Pinpoint the cell where the given text exists, returning its (x, y) midpoint coordinate. 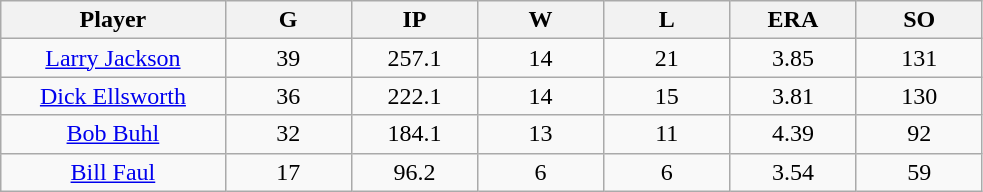
92 (919, 134)
IP (414, 20)
Bill Faul (113, 172)
4.39 (793, 134)
SO (919, 20)
131 (919, 58)
Dick Ellsworth (113, 96)
3.85 (793, 58)
222.1 (414, 96)
21 (667, 58)
130 (919, 96)
257.1 (414, 58)
17 (288, 172)
96.2 (414, 172)
15 (667, 96)
11 (667, 134)
13 (540, 134)
32 (288, 134)
184.1 (414, 134)
39 (288, 58)
3.54 (793, 172)
Bob Buhl (113, 134)
Larry Jackson (113, 58)
36 (288, 96)
W (540, 20)
ERA (793, 20)
3.81 (793, 96)
59 (919, 172)
L (667, 20)
Player (113, 20)
G (288, 20)
